Extract the (X, Y) coordinate from the center of the cell holding the provided text.  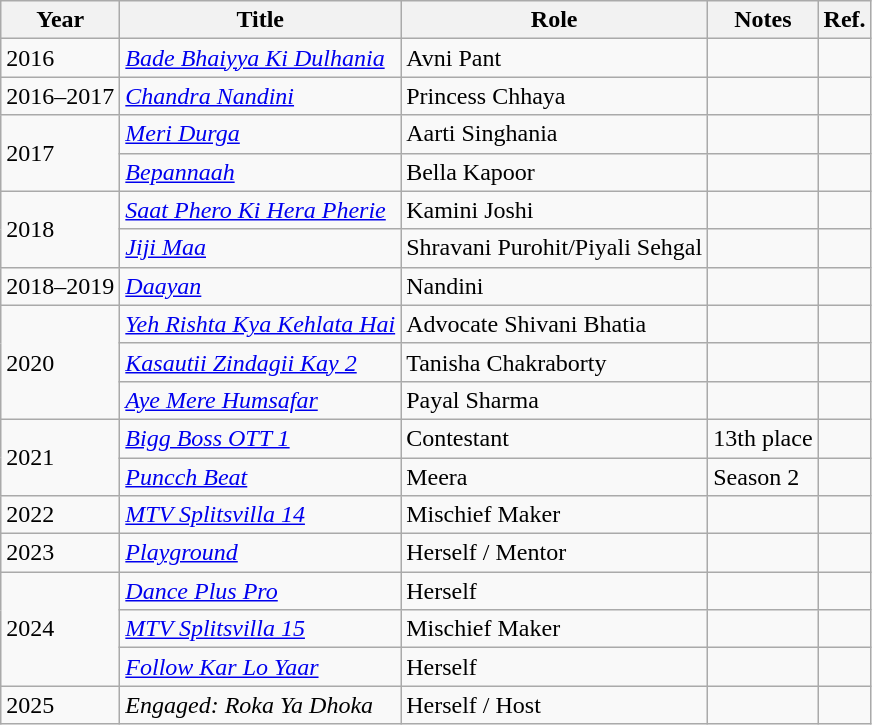
Meera (554, 477)
Shravani Purohit/Piyali Sehgal (554, 248)
Follow Kar Lo Yaar (260, 667)
Meri Durga (260, 134)
Princess Chhaya (554, 96)
Kamini Joshi (554, 210)
Herself / Mentor (554, 553)
Saat Phero Ki Hera Pherie (260, 210)
Daayan (260, 286)
Role (554, 20)
Herself / Host (554, 705)
Playground (260, 553)
Ref. (844, 20)
Advocate Shivani Bhatia (554, 324)
Avni Pant (554, 58)
Dance Plus Pro (260, 591)
2020 (60, 362)
Tanisha Chakraborty (554, 362)
2017 (60, 153)
Bigg Boss OTT 1 (260, 438)
2016–2017 (60, 96)
Payal Sharma (554, 400)
Title (260, 20)
2018 (60, 229)
2023 (60, 553)
Notes (763, 20)
13th place (763, 438)
Nandini (554, 286)
Puncch Beat (260, 477)
2016 (60, 58)
Bade Bhaiyya Ki Dulhania (260, 58)
Aye Mere Humsafar (260, 400)
Engaged: Roka Ya Dhoka (260, 705)
Bepannaah (260, 172)
Bella Kapoor (554, 172)
Year (60, 20)
Yeh Rishta Kya Kehlata Hai (260, 324)
Season 2 (763, 477)
2022 (60, 515)
Kasautii Zindagii Kay 2 (260, 362)
Jiji Maa (260, 248)
MTV Splitsvilla 15 (260, 629)
2021 (60, 457)
Chandra Nandini (260, 96)
Aarti Singhania (554, 134)
MTV Splitsvilla 14 (260, 515)
2024 (60, 629)
2025 (60, 705)
Contestant (554, 438)
2018–2019 (60, 286)
